Return [x, y] of the center of cell containing provided text 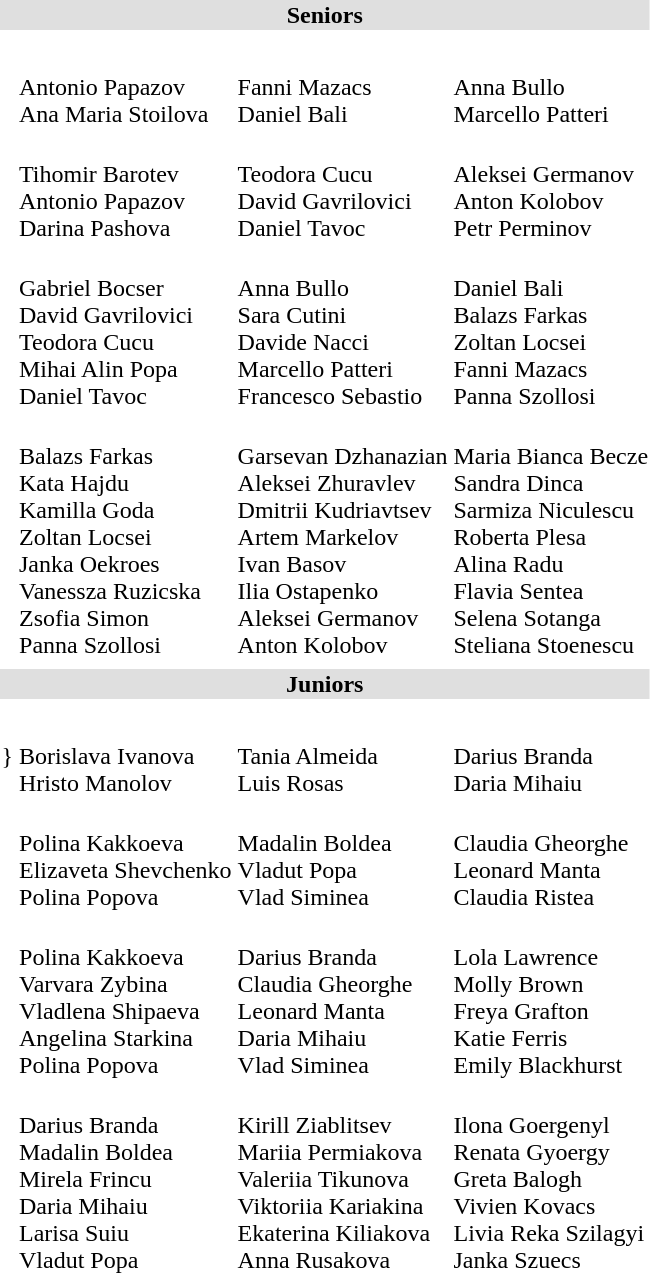
Claudia GheorgheLeonard MantaClaudia Ristea [551, 856]
Lola LawrenceMolly BrownFreya GraftonKatie FerrisEmily Blackhurst [551, 998]
Seniors [325, 15]
Daniel BaliBalazs FarkasZoltan LocseiFanni MazacsPanna Szollosi [551, 328]
Garsevan DzhanazianAleksei ZhuravlevDmitrii KudriavtsevArtem MarkelovIvan BasovIlia OstapenkoAleksei GermanovAnton Kolobov [342, 537]
Tania AlmeidaLuis Rosas [342, 756]
Antonio PapazovAna Maria Stoilova [126, 87]
} [8, 756]
Darius BrandaDaria Mihaiu [551, 756]
Fanni MazacsDaniel Bali [342, 87]
Balazs FarkasKata HajduKamilla GodaZoltan LocseiJanka OekroesVanessza RuzicskaZsofia SimonPanna Szollosi [126, 537]
Teodora CucuDavid GavriloviciDaniel Tavoc [342, 188]
Polina KakkoevaElizaveta ShevchenkoPolina Popova [126, 856]
Aleksei GermanovAnton KolobovPetr Perminov [551, 188]
Madalin BoldeaVladut PopaVlad Siminea [342, 856]
Maria Bianca BeczeSandra DincaSarmiza NiculescuRoberta PlesaAlina RaduFlavia SenteaSelena SotangaSteliana Stoenescu [551, 537]
Polina KakkoevaVarvara ZybinaVladlena ShipaevaAngelina StarkinaPolina Popova [126, 998]
Anna BulloMarcello Patteri [551, 87]
Anna BulloSara CutiniDavide NacciMarcello PatteriFrancesco Sebastio [342, 328]
Juniors [325, 684]
Gabriel BocserDavid GavriloviciTeodora CucuMihai Alin PopaDaniel Tavoc [126, 328]
Borislava IvanovaHristo Manolov [126, 756]
Tihomir BarotevAntonio PapazovDarina Pashova [126, 188]
Darius BrandaClaudia GheorgheLeonard MantaDaria MihaiuVlad Siminea [342, 998]
